Pinpoint the cell where the given text exists, returning its [X, Y] midpoint coordinate. 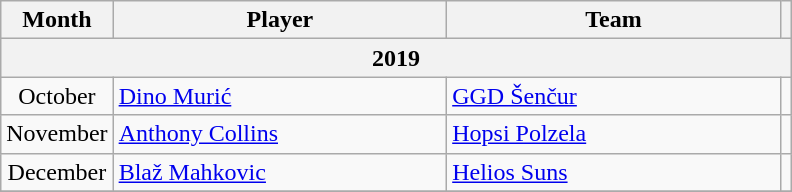
Player [280, 20]
GGD Šenčur [614, 96]
Hopsi Polzela [614, 134]
Team [614, 20]
Dino Murić [280, 96]
December [57, 172]
2019 [396, 58]
Anthony Collins [280, 134]
Month [57, 20]
November [57, 134]
October [57, 96]
Blaž Mahkovic [280, 172]
Helios Suns [614, 172]
